Output the [X, Y] coordinate of the center of the cell containing the given text.  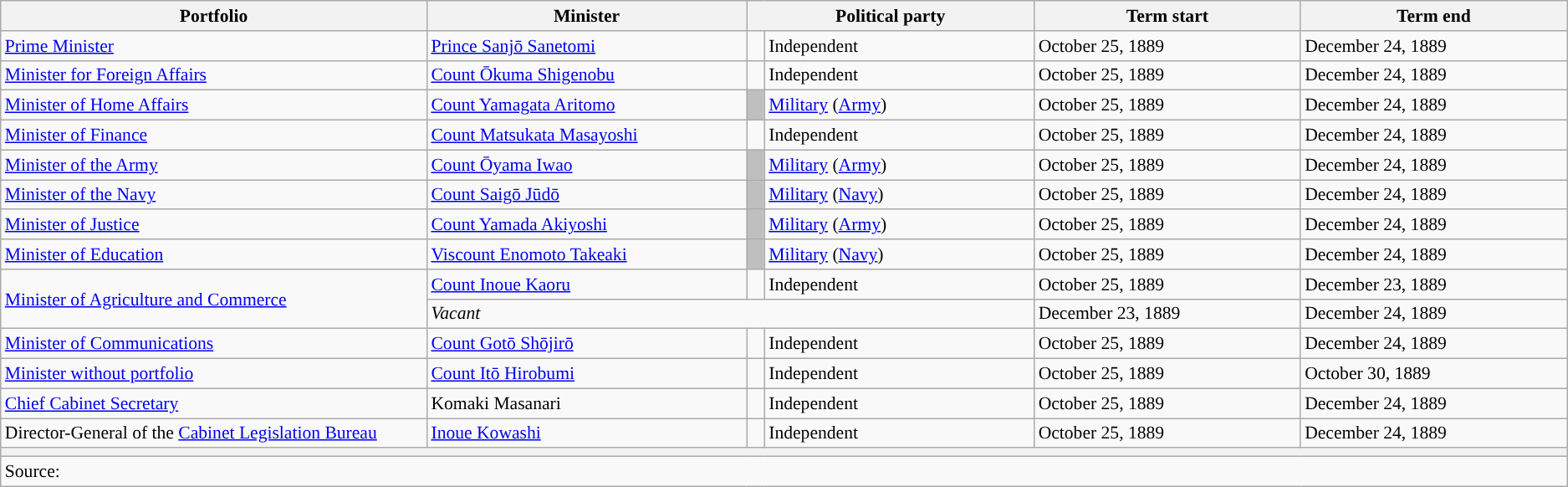
Minister of the Navy [214, 195]
Count Ōyama Iwao [586, 165]
Prime Minister [214, 46]
Source: [784, 472]
Minister without portfolio [214, 374]
Term start [1167, 16]
Viscount Enomoto Takeaki [586, 254]
Minister of Agriculture and Commerce [214, 300]
Minister for Foreign Affairs [214, 75]
Count Gotō Shōjirō [586, 344]
Count Saigō Jūdō [586, 195]
Count Ōkuma Shigenobu [586, 75]
Inoue Kowashi [586, 433]
Minister of the Army [214, 165]
October 30, 1889 [1433, 374]
Count Yamada Akiyoshi [586, 225]
Chief Cabinet Secretary [214, 403]
Minister of Home Affairs [214, 105]
Prince Sanjō Sanetomi [586, 46]
Term end [1433, 16]
Minister of Justice [214, 225]
Komaki Masanari [586, 403]
Political party [891, 16]
Count Yamagata Aritomo [586, 105]
Minister of Finance [214, 136]
Count Inoue Kaoru [586, 285]
Count Matsukata Masayoshi [586, 136]
Portfolio [214, 16]
Director-General of the Cabinet Legislation Bureau [214, 433]
Minister [586, 16]
Count Itō Hirobumi [586, 374]
Minister of Communications [214, 344]
Vacant [730, 314]
Minister of Education [214, 254]
